Identify which cell holds the provided text, then report its (X, Y) central coordinate. 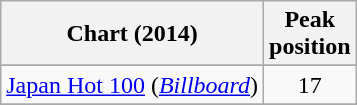
Peakposition (310, 34)
Japan Hot 100 (Billboard) (132, 85)
Chart (2014) (132, 34)
17 (310, 85)
